Detect which cell encompasses the target text, then output its [X, Y] center coordinate. 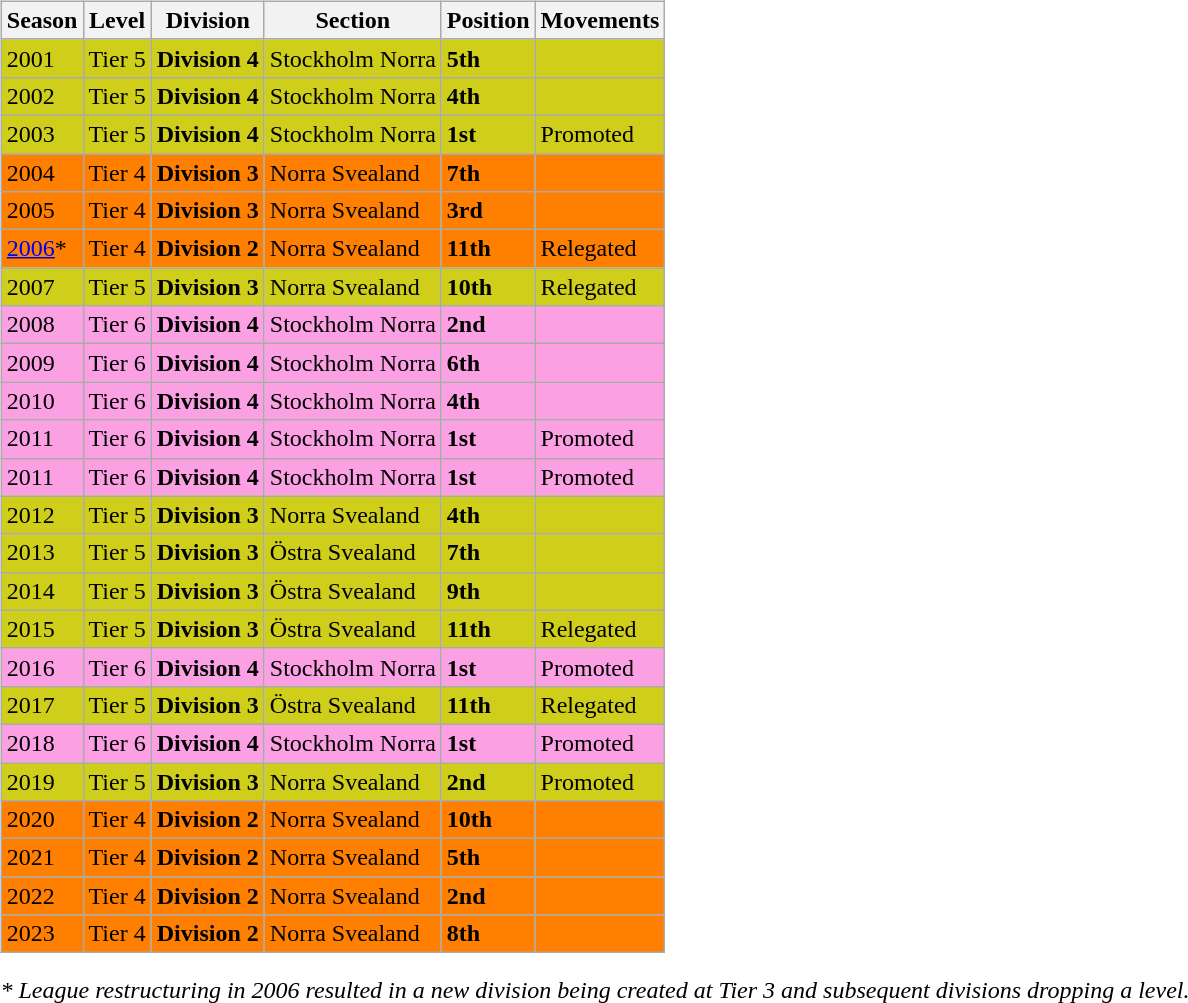
2008 [42, 325]
9th [488, 591]
2021 [42, 858]
2001 [42, 58]
2010 [42, 401]
2014 [42, 591]
2003 [42, 134]
2019 [42, 781]
8th [488, 934]
2018 [42, 743]
2004 [42, 173]
2006* [42, 249]
2020 [42, 820]
2002 [42, 96]
2016 [42, 667]
Movements [600, 20]
2022 [42, 896]
Section [352, 20]
6th [488, 363]
2009 [42, 363]
2013 [42, 553]
2015 [42, 629]
2005 [42, 211]
2012 [42, 515]
2017 [42, 705]
3rd [488, 211]
Season [42, 20]
Level [117, 20]
2023 [42, 934]
Division [208, 20]
2007 [42, 287]
Position [488, 20]
